Provide the (X, Y) coordinate of the cell's center where the given text is located.  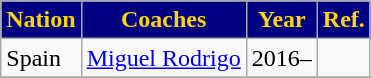
Year (282, 20)
Miguel Rodrigo (164, 58)
2016– (282, 58)
Coaches (164, 20)
Ref. (344, 20)
Spain (41, 58)
Nation (41, 20)
